Detect which cell encompasses the target text, then output its (X, Y) center coordinate. 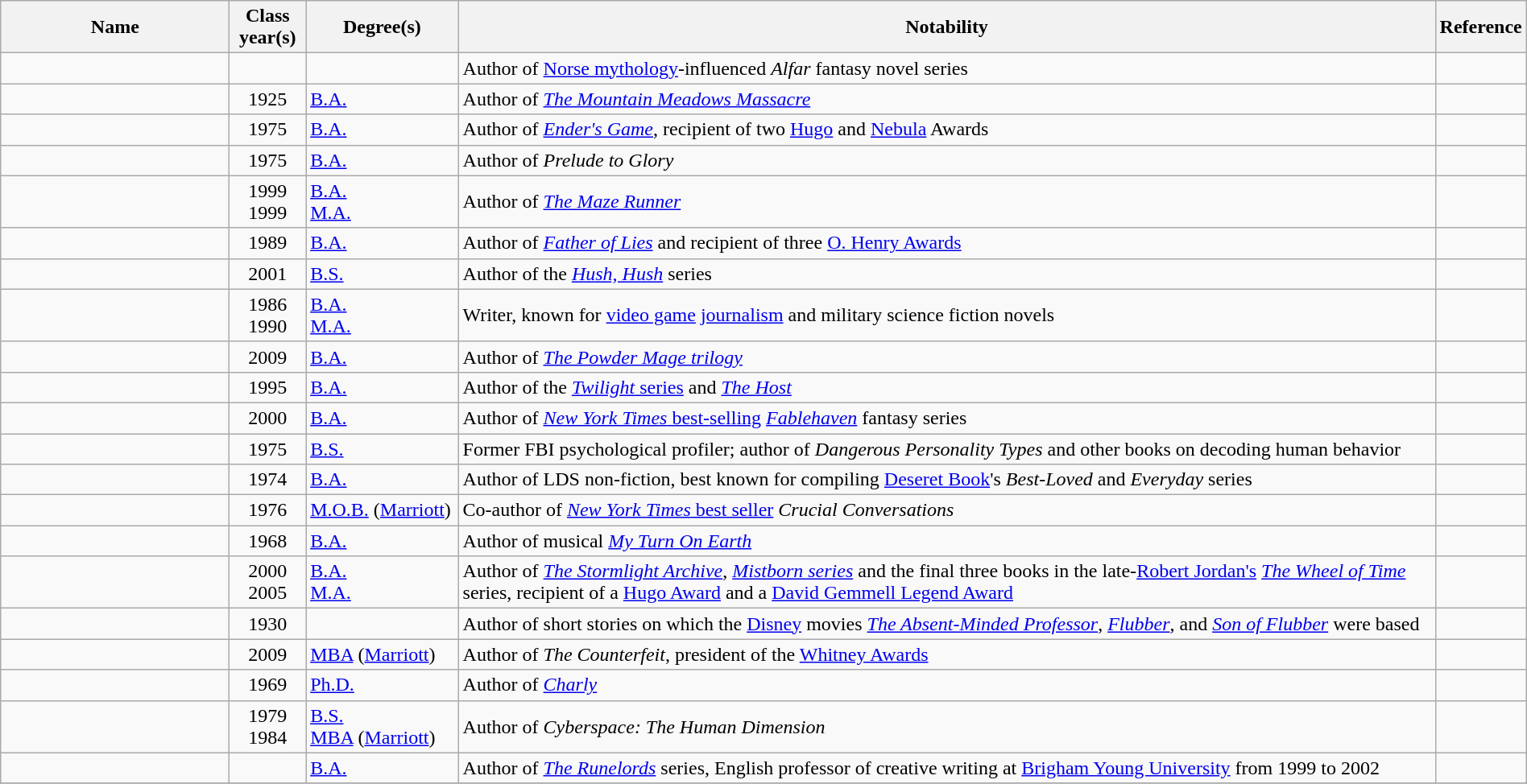
M.O.B. (Marriott) (382, 510)
1968 (267, 541)
Author of The Maze Runner (947, 201)
Class year(s) (267, 27)
1930 (267, 624)
19791984 (267, 726)
Author of LDS non-fiction, best known for compiling Deseret Book's Best-Loved and Everyday series (947, 480)
Author of The Runelords series, English professor of creative writing at Brigham Young University from 1999 to 2002 (947, 768)
Author of short stories on which the Disney movies The Absent-Minded Professor, Flubber, and Son of Flubber were based (947, 624)
2000 (267, 418)
Author of Ender's Game, recipient of two Hugo and Nebula Awards (947, 130)
Former FBI psychological profiler; author of Dangerous Personality Types and other books on decoding human behavior (947, 448)
Author of Prelude to Glory (947, 160)
Author of Cyberspace: The Human Dimension (947, 726)
Author of Norse mythology-influenced Alfar fantasy novel series (947, 68)
Writer, known for video game journalism and military science fiction novels (947, 316)
Author of The Counterfeit, president of the Whitney Awards (947, 654)
Ph.D. (382, 685)
1969 (267, 685)
Notability (947, 27)
Name (115, 27)
Author of the Hush, Hush series (947, 274)
2001 (267, 274)
Co-author of New York Times best seller Crucial Conversations (947, 510)
Author of Father of Lies and recipient of three O. Henry Awards (947, 243)
Author of Charly (947, 685)
1989 (267, 243)
B.S.MBA (Marriott) (382, 726)
1925 (267, 99)
Author of The Powder Mage trilogy (947, 357)
1976 (267, 510)
1974 (267, 480)
1995 (267, 387)
20002005 (267, 583)
19861990 (267, 316)
Degree(s) (382, 27)
Author of the Twilight series and The Host (947, 387)
Author of New York Times best-selling Fablehaven fantasy series (947, 418)
Reference (1480, 27)
Author of musical My Turn On Earth (947, 541)
19991999 (267, 201)
Author of The Mountain Meadows Massacre (947, 99)
MBA (Marriott) (382, 654)
